Return (x, y) of the center of cell containing provided text 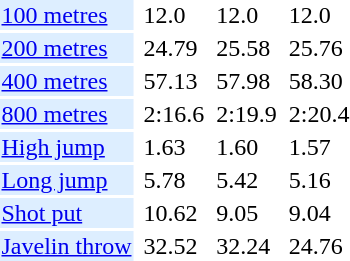
24.79 (174, 48)
57.13 (174, 81)
32.24 (247, 246)
200 metres (66, 48)
Javelin throw (66, 246)
5.78 (174, 180)
High jump (66, 147)
10.62 (174, 213)
100 metres (66, 15)
9.05 (247, 213)
57.98 (247, 81)
1.63 (174, 147)
32.52 (174, 246)
Shot put (66, 213)
25.58 (247, 48)
2:16.6 (174, 114)
400 metres (66, 81)
1.60 (247, 147)
5.42 (247, 180)
Long jump (66, 180)
2:19.9 (247, 114)
800 metres (66, 114)
